Capture the cell that displays the provided text and extract its (x, y) central coordinate. 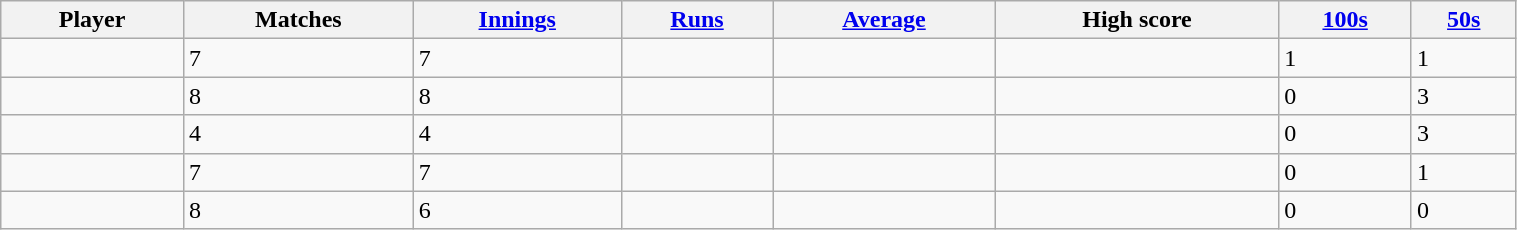
Matches (298, 20)
High score (1137, 20)
50s (1464, 20)
100s (1346, 20)
Player (92, 20)
Average (884, 20)
Innings (517, 20)
6 (517, 210)
Runs (697, 20)
